Detect which cell encompasses the target text, then output its [x, y] center coordinate. 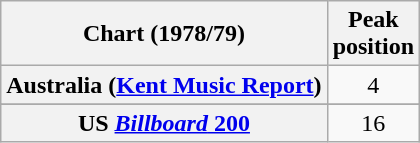
US Billboard 200 [164, 123]
Australia (Kent Music Report) [164, 85]
4 [373, 85]
16 [373, 123]
Chart (1978/79) [164, 34]
Peakposition [373, 34]
